Output the [x, y] coordinate of the center of the cell containing the given text.  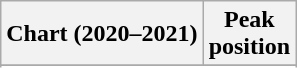
Peakposition [249, 34]
Chart (2020–2021) [102, 34]
